Find where the given text appears and provide that cell's center as (X, Y) coordinate. 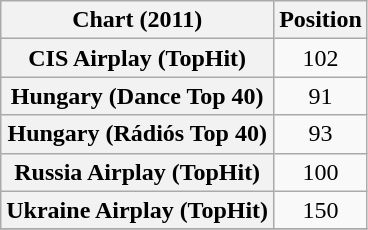
Russia Airplay (TopHit) (138, 172)
150 (321, 210)
100 (321, 172)
Ukraine Airplay (TopHit) (138, 210)
CIS Airplay (TopHit) (138, 58)
Hungary (Rádiós Top 40) (138, 134)
102 (321, 58)
Position (321, 20)
Hungary (Dance Top 40) (138, 96)
91 (321, 96)
Chart (2011) (138, 20)
93 (321, 134)
